Capture the cell that displays the provided text and extract its (X, Y) central coordinate. 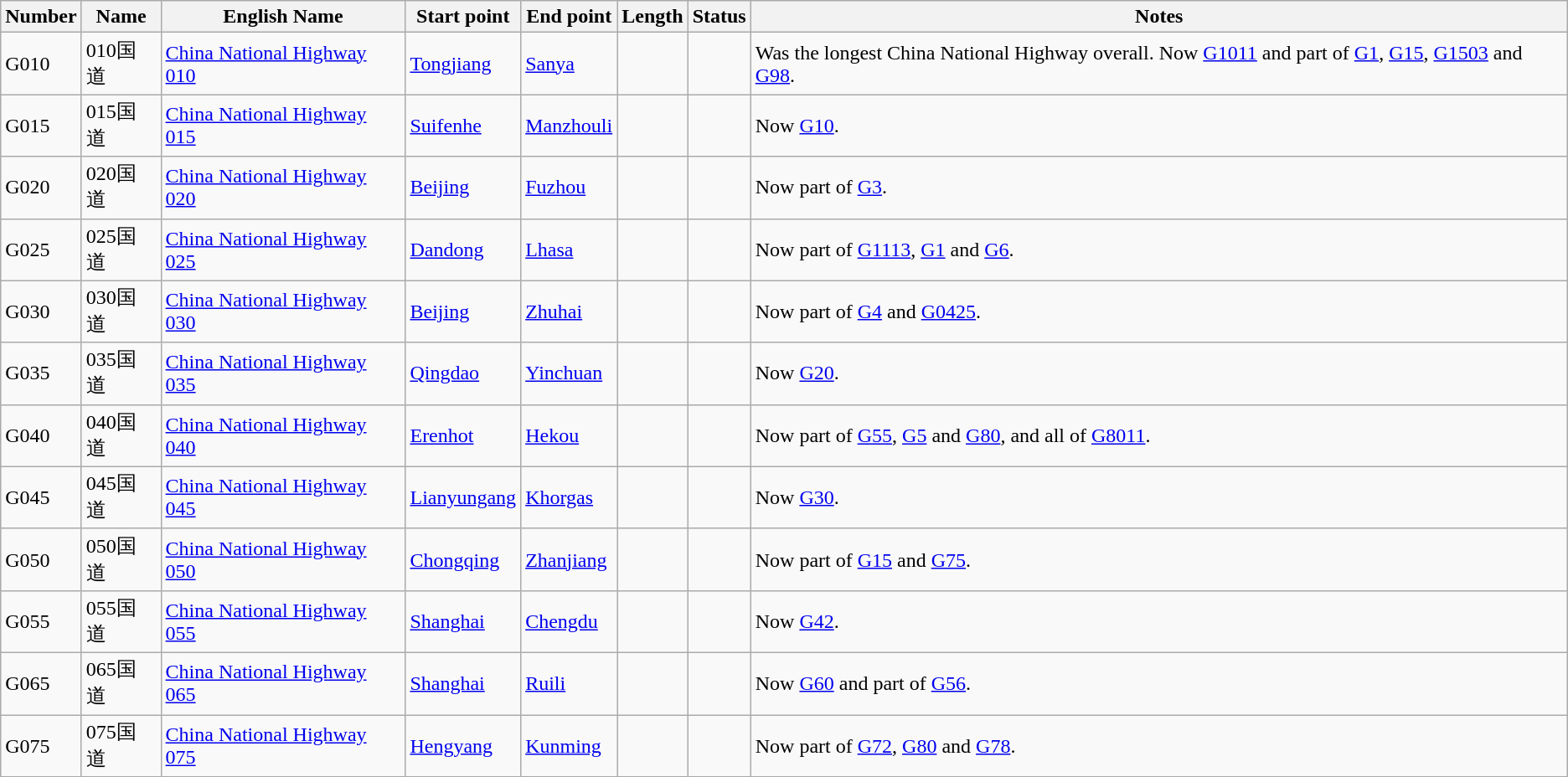
China National Highway 055 (283, 621)
Now G60 and part of G56. (1159, 683)
020国道 (121, 188)
Hekou (570, 435)
Qingdao (463, 373)
045国道 (121, 497)
Start point (463, 17)
Now part of G55, G5 and G80, and all of G8011. (1159, 435)
075国道 (121, 746)
Suifenhe (463, 126)
Name (121, 17)
G030 (41, 311)
Manzhouli (570, 126)
China National Highway 050 (283, 559)
China National Highway 015 (283, 126)
China National Highway 065 (283, 683)
China National Highway 010 (283, 64)
050国道 (121, 559)
025国道 (121, 250)
030国道 (121, 311)
Now G20. (1159, 373)
Chengdu (570, 621)
Now part of G4 and G0425. (1159, 311)
China National Highway 020 (283, 188)
China National Highway 035 (283, 373)
English Name (283, 17)
Now part of G72, G80 and G78. (1159, 746)
Now part of G1113, G1 and G6. (1159, 250)
Ruili (570, 683)
China National Highway 025 (283, 250)
End point (570, 17)
Hengyang (463, 746)
G020 (41, 188)
China National Highway 045 (283, 497)
Dandong (463, 250)
Zhanjiang (570, 559)
Lhasa (570, 250)
Fuzhou (570, 188)
G035 (41, 373)
G050 (41, 559)
Length (652, 17)
Sanya (570, 64)
G025 (41, 250)
040国道 (121, 435)
010国道 (121, 64)
China National Highway 040 (283, 435)
Lianyungang (463, 497)
Now part of G3. (1159, 188)
Number (41, 17)
Now part of G15 and G75. (1159, 559)
Status (719, 17)
015国道 (121, 126)
G010 (41, 64)
G065 (41, 683)
G045 (41, 497)
Notes (1159, 17)
Chongqing (463, 559)
G040 (41, 435)
China National Highway 030 (283, 311)
G015 (41, 126)
Erenhot (463, 435)
065国道 (121, 683)
055国道 (121, 621)
Was the longest China National Highway overall. Now G1011 and part of G1, G15, G1503 and G98. (1159, 64)
G055 (41, 621)
Now G42. (1159, 621)
Now G30. (1159, 497)
035国道 (121, 373)
Kunming (570, 746)
Zhuhai (570, 311)
Tongjiang (463, 64)
Khorgas (570, 497)
China National Highway 075 (283, 746)
G075 (41, 746)
Now G10. (1159, 126)
Yinchuan (570, 373)
